From the cell containing the given text, extract its center point as (X, Y) coordinate. 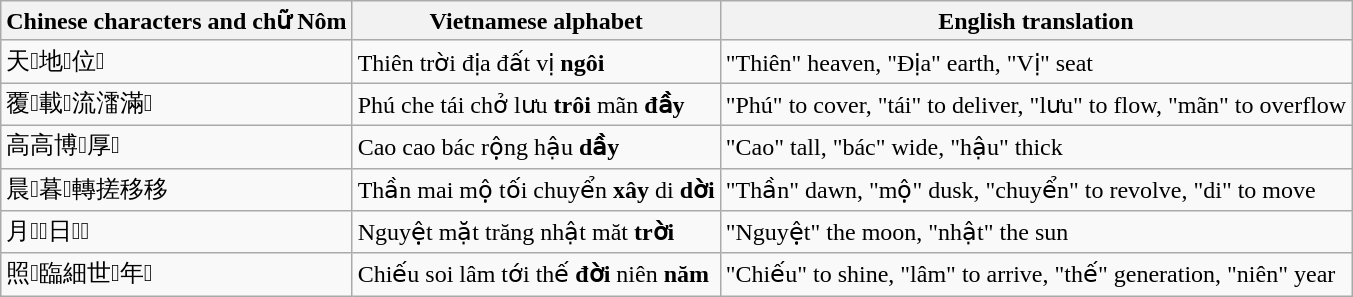
English translation (1036, 21)
"Thiên" heaven, "Địa" earth, "Vị" seat (1036, 62)
"Phú" to cover, "tái" to deliver, "lưu" to flow, "mãn" to overflow (1036, 104)
Chiếu soi lâm tới thế đời niên năm (536, 274)
Cao cao bác rộng hậu dầy (536, 146)
"Thần" dawn, "mộ" dusk, "chuyển" to revolve, "di" to move (1036, 190)
覆𩂏載𬩅流㵢滿𣹓 (176, 104)
Thần mai mộ tối chuyển xây di dời (536, 190)
Thiên trời địa đất vị ngôi (536, 62)
月𩈘𦝄日𩈘𡗶 (176, 232)
Phú che tái chở lưu trôi mãn đầy (536, 104)
Nguyệt mặt trăng nhật măt trời (536, 232)
Chinese characters and chữ Nôm (176, 21)
天𡗶地𡐙位𡾵 (176, 62)
Vietnamese alphabet (536, 21)
"Nguyệt" the moon, "nhật" the sun (1036, 232)
晨𣈕暮𣋁轉搓移移 (176, 190)
"Cao" tall, "bác" wide, "hậu" thick (1036, 146)
照𥋸臨細世𠁀年𢆥 (176, 274)
"Chiếu" to shine, "lâm" to arrive, "thế" generation, "niên" year (1036, 274)
高高博𢌌厚𠫆 (176, 146)
